Detect which cell encompasses the target text, then output its [x, y] center coordinate. 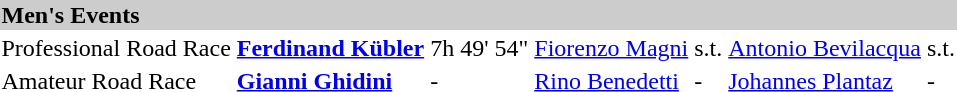
Fiorenzo Magni [612, 48]
7h 49' 54" [480, 48]
Antonio Bevilacqua [825, 48]
Men's Events [478, 15]
Professional Road Race [116, 48]
Ferdinand Kübler [330, 48]
